Return (X, Y) of the center of cell containing provided text 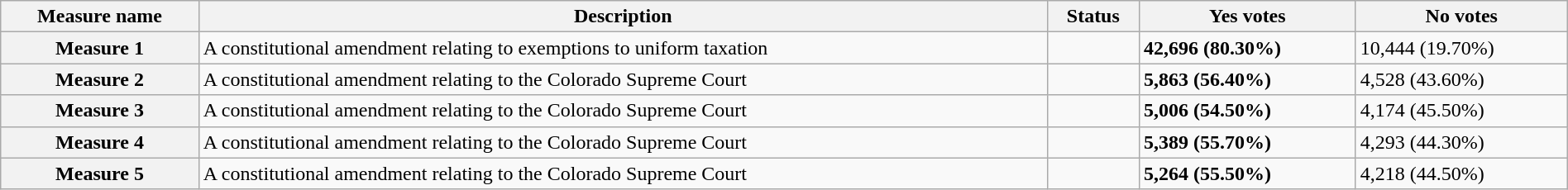
42,696 (80.30%) (1247, 48)
4,293 (44.30%) (1461, 142)
No votes (1461, 17)
Measure name (100, 17)
Measure 5 (100, 173)
Status (1093, 17)
10,444 (19.70%) (1461, 48)
5,863 (56.40%) (1247, 79)
Yes votes (1247, 17)
Measure 3 (100, 111)
Description (623, 17)
A constitutional amendment relating to exemptions to uniform taxation (623, 48)
4,528 (43.60%) (1461, 79)
5,264 (55.50%) (1247, 173)
4,218 (44.50%) (1461, 173)
5,006 (54.50%) (1247, 111)
Measure 4 (100, 142)
5,389 (55.70%) (1247, 142)
Measure 2 (100, 79)
Measure 1 (100, 48)
4,174 (45.50%) (1461, 111)
